For the text-containing cell, return its midpoint in [X, Y] coordinate format. 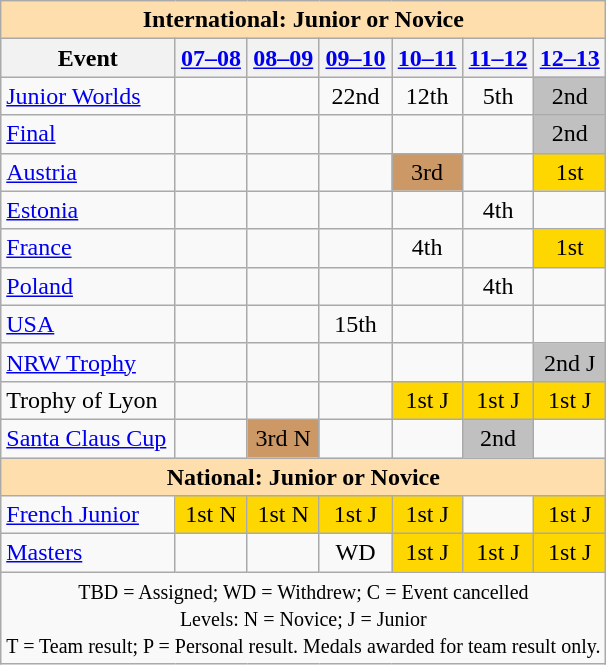
Final [88, 134]
Santa Claus Cup [88, 438]
International: Junior or Novice [304, 20]
08–09 [283, 58]
Trophy of Lyon [88, 400]
09–10 [355, 58]
Event [88, 58]
2nd J [570, 362]
WD [355, 553]
National: Junior or Novice [304, 477]
Estonia [88, 210]
USA [88, 324]
Austria [88, 172]
3rd N [283, 438]
Junior Worlds [88, 96]
22nd [355, 96]
11–12 [498, 58]
07–08 [211, 58]
3rd [428, 172]
10–11 [428, 58]
French Junior [88, 515]
France [88, 248]
15th [355, 324]
Masters [88, 553]
12–13 [570, 58]
12th [428, 96]
NRW Trophy [88, 362]
5th [498, 96]
Poland [88, 286]
